Extract the (X, Y) coordinate from the center of the cell holding the provided text.  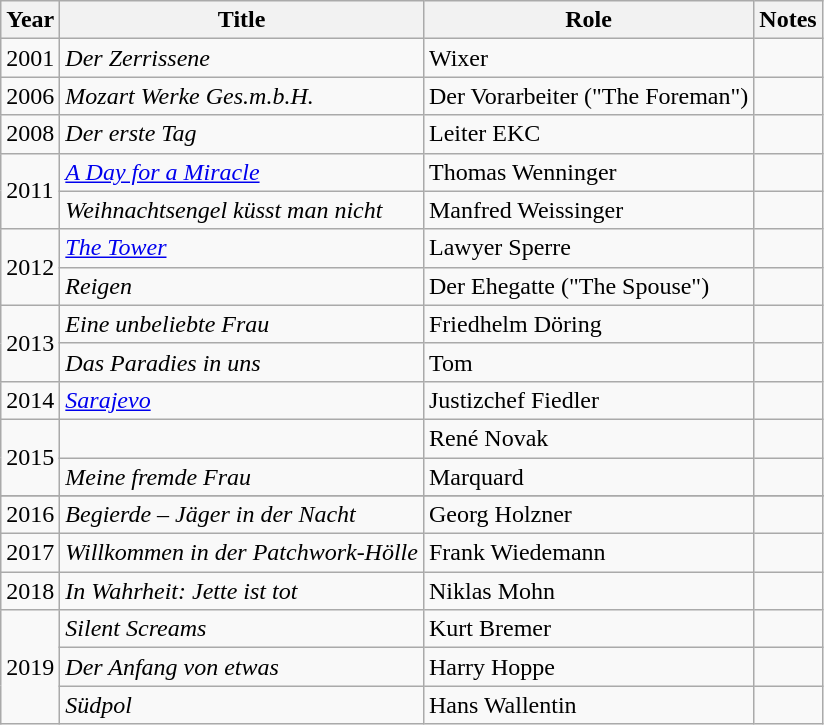
Justizchef Fiedler (588, 400)
2006 (30, 96)
Frank Wiedemann (588, 553)
Niklas Mohn (588, 591)
Tom (588, 362)
2018 (30, 591)
Eine unbeliebte Frau (242, 324)
Mozart Werke Ges.m.b.H. (242, 96)
2017 (30, 553)
Meine fremde Frau (242, 477)
Title (242, 20)
Harry Hoppe (588, 667)
2015 (30, 457)
2014 (30, 400)
Südpol (242, 705)
Der Ehegatte ("The Spouse") (588, 286)
Kurt Bremer (588, 629)
Leiter EKC (588, 134)
Marquard (588, 477)
Lawyer Sperre (588, 248)
Notes (788, 20)
2001 (30, 58)
René Novak (588, 438)
2012 (30, 267)
Role (588, 20)
Der erste Tag (242, 134)
Silent Screams (242, 629)
A Day for a Miracle (242, 172)
2019 (30, 667)
Der Anfang von etwas (242, 667)
In Wahrheit: Jette ist tot (242, 591)
2008 (30, 134)
Weihnachtsengel küsst man nicht (242, 210)
Thomas Wenninger (588, 172)
Sarajevo (242, 400)
Friedhelm Döring (588, 324)
The Tower (242, 248)
2011 (30, 191)
Begierde – Jäger in der Nacht (242, 515)
Georg Holzner (588, 515)
Das Paradies in uns (242, 362)
Reigen (242, 286)
Willkommen in der Patchwork-Hölle (242, 553)
2016 (30, 515)
Manfred Weissinger (588, 210)
Der Vorarbeiter ("The Foreman") (588, 96)
Wixer (588, 58)
Der Zerrissene (242, 58)
2013 (30, 343)
Year (30, 20)
Hans Wallentin (588, 705)
